Locate the cell with the specified text and output its (x, y) center coordinate. 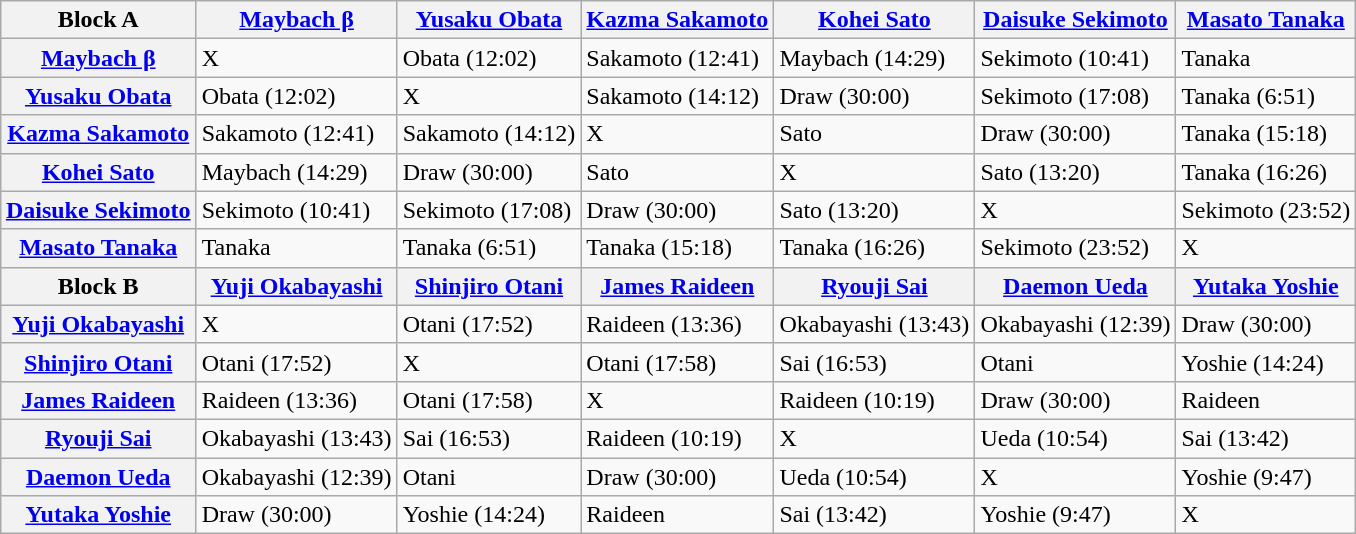
Block A (98, 20)
Block B (98, 286)
